Search for the cell housing the specified text and yield its (X, Y) center coordinate. 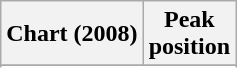
Peakposition (189, 34)
Chart (2008) (72, 34)
